For the text-containing cell, return its midpoint in (X, Y) coordinate format. 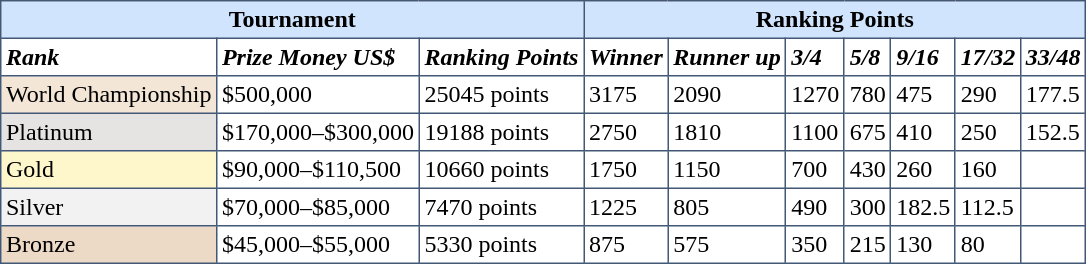
$500,000 (318, 95)
World Championship (109, 95)
Gold (109, 170)
1100 (815, 132)
350 (815, 245)
805 (727, 207)
160 (988, 170)
490 (815, 207)
5/8 (867, 57)
130 (923, 245)
Silver (109, 207)
9/16 (923, 57)
Rank (109, 57)
17/32 (988, 57)
182.5 (923, 207)
19188 points (502, 132)
3/4 (815, 57)
33/48 (1054, 57)
875 (626, 245)
Platinum (109, 132)
112.5 (988, 207)
1150 (727, 170)
250 (988, 132)
2090 (727, 95)
Bronze (109, 245)
1810 (727, 132)
7470 points (502, 207)
$90,000–$110,500 (318, 170)
290 (988, 95)
5330 points (502, 245)
$70,000–$85,000 (318, 207)
700 (815, 170)
80 (988, 245)
575 (727, 245)
152.5 (1054, 132)
300 (867, 207)
475 (923, 95)
215 (867, 245)
25045 points (502, 95)
$170,000–$300,000 (318, 132)
3175 (626, 95)
430 (867, 170)
$45,000–$55,000 (318, 245)
675 (867, 132)
Prize Money US$ (318, 57)
10660 points (502, 170)
Runner up (727, 57)
Winner (626, 57)
1750 (626, 170)
2750 (626, 132)
410 (923, 132)
177.5 (1054, 95)
780 (867, 95)
260 (923, 170)
1270 (815, 95)
Tournament (292, 20)
1225 (626, 207)
